For the text-containing cell, return its midpoint in (x, y) coordinate format. 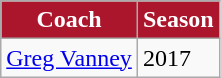
Coach (70, 20)
Greg Vanney (70, 58)
2017 (178, 58)
Season (178, 20)
